Search for the cell housing the specified text and yield its (x, y) center coordinate. 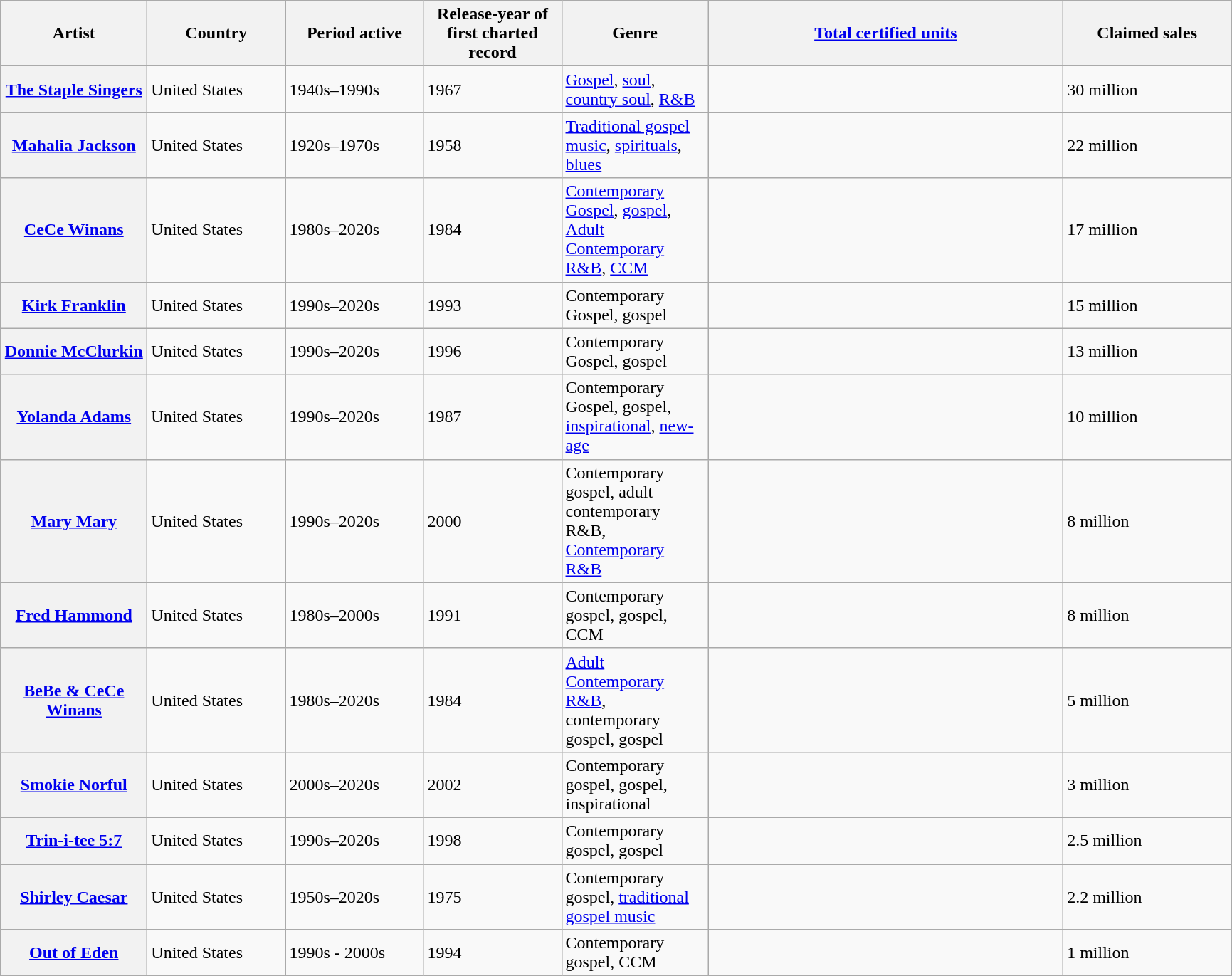
3 million (1147, 785)
30 million (1147, 90)
17 million (1147, 230)
2.2 million (1147, 897)
Mary Mary (74, 521)
Contemporary gospel, CCM (635, 953)
2000s–2020s (354, 785)
2000 (493, 521)
Contemporary gospel, gospel, inspirational (635, 785)
2002 (493, 785)
Smokie Norful (74, 785)
1998 (493, 840)
Contemporary Gospel, gospel, inspirational, new-age (635, 417)
1950s–2020s (354, 897)
1990s - 2000s (354, 953)
2.5 million (1147, 840)
Artist (74, 33)
15 million (1147, 305)
Adult Contemporary R&B, contemporary gospel, gospel (635, 700)
Release-year of first charted record (493, 33)
The Staple Singers (74, 90)
1920s–1970s (354, 145)
Country (216, 33)
Claimed sales (1147, 33)
Shirley Caesar (74, 897)
Gospel, soul, country soul, R&B (635, 90)
1975 (493, 897)
Total certified units (885, 33)
5 million (1147, 700)
1958 (493, 145)
Donnie McClurkin (74, 352)
Trin-i-tee 5:7 (74, 840)
1996 (493, 352)
1987 (493, 417)
Contemporary Gospel, gospel, Adult Contemporary R&B, CCM (635, 230)
1991 (493, 615)
Contemporary gospel, adult contemporary R&B, Contemporary R&B (635, 521)
Period active (354, 33)
22 million (1147, 145)
BeBe & CeCe Winans (74, 700)
1980s–2000s (354, 615)
13 million (1147, 352)
CeCe Winans (74, 230)
Traditional gospel music, spirituals, blues (635, 145)
Kirk Franklin (74, 305)
Contemporary gospel, gospel, CCM (635, 615)
1994 (493, 953)
Yolanda Adams (74, 417)
1993 (493, 305)
Out of Eden (74, 953)
Contemporary gospel, gospel (635, 840)
Fred Hammond (74, 615)
Genre (635, 33)
1940s–1990s (354, 90)
10 million (1147, 417)
Mahalia Jackson (74, 145)
1 million (1147, 953)
1967 (493, 90)
Contemporary gospel, traditional gospel music (635, 897)
